Scan for the cell matching the given text and deliver its [X, Y] coordinate at center. 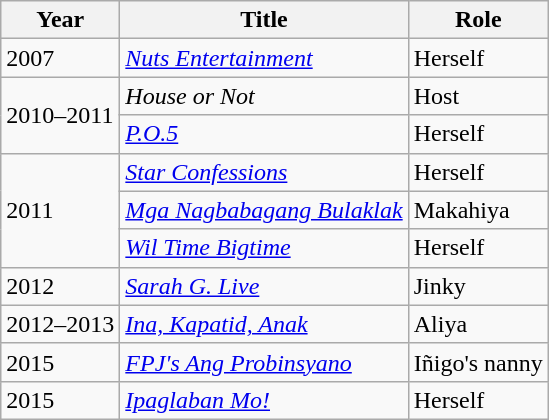
Nuts Entertainment [264, 58]
Makahiya [478, 210]
Host [478, 96]
Year [60, 20]
Jinky [478, 286]
Ipaglaban Mo! [264, 400]
P.O.5 [264, 134]
Role [478, 20]
Ina, Kapatid, Anak [264, 324]
Title [264, 20]
Mga Nagbabagang Bulaklak [264, 210]
Star Confessions [264, 172]
House or Not [264, 96]
2007 [60, 58]
Wil Time Bigtime [264, 248]
2012–2013 [60, 324]
Iñigo's nanny [478, 362]
2012 [60, 286]
2010–2011 [60, 115]
Aliya [478, 324]
2011 [60, 210]
Sarah G. Live [264, 286]
FPJ's Ang Probinsyano [264, 362]
